Scan for the cell matching the given text and deliver its [x, y] coordinate at center. 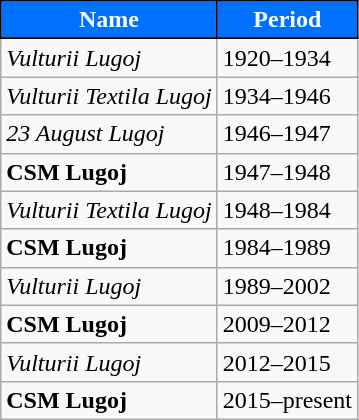
1984–1989 [287, 248]
1920–1934 [287, 58]
Name [109, 20]
2012–2015 [287, 362]
2009–2012 [287, 324]
1934–1946 [287, 96]
23 August Lugoj [109, 134]
2015–present [287, 400]
1948–1984 [287, 210]
1947–1948 [287, 172]
1989–2002 [287, 286]
1946–1947 [287, 134]
Period [287, 20]
